Provide the [x, y] coordinate of the cell's center where the given text is located.  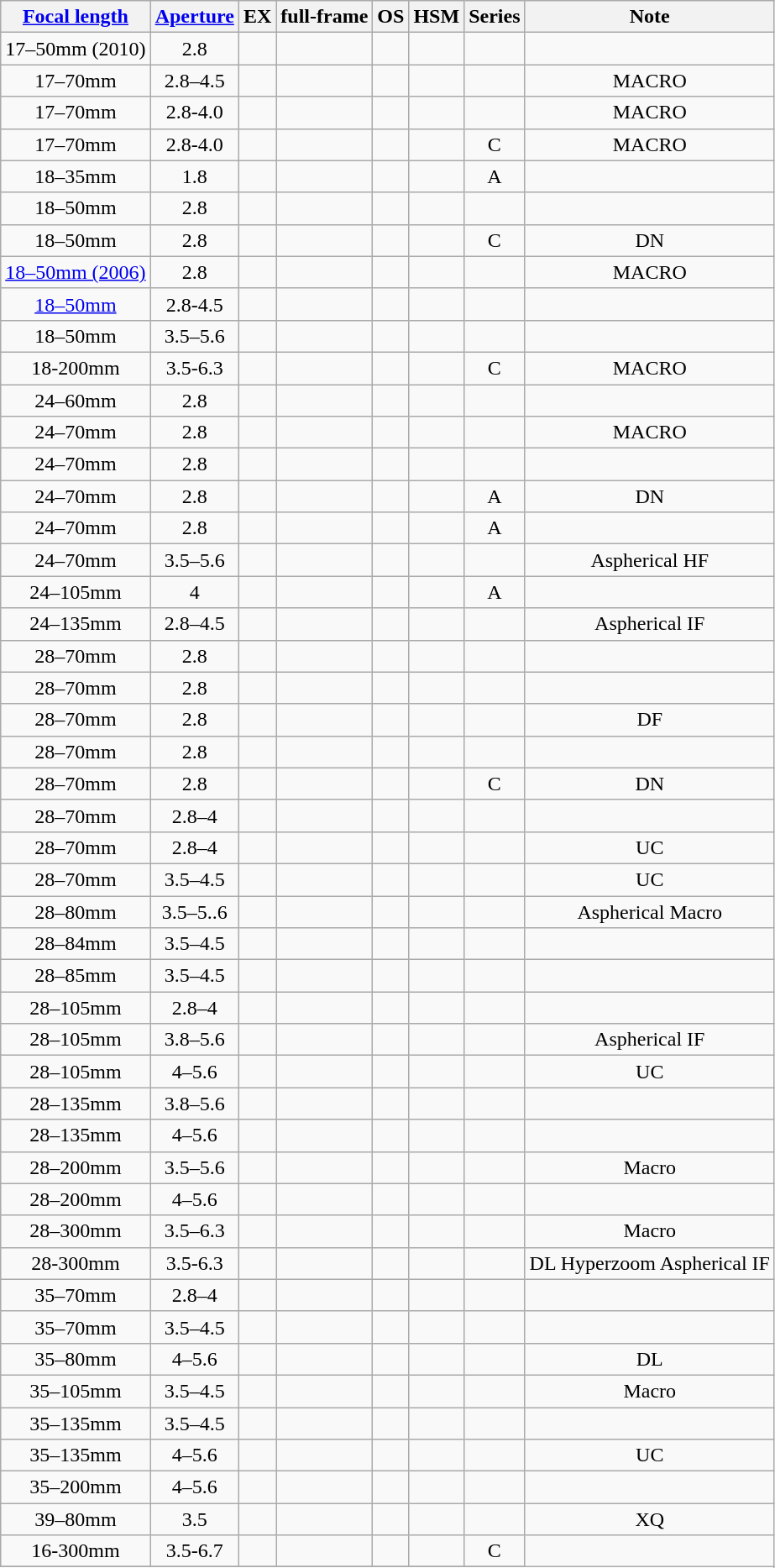
3.5-6.7 [195, 1551]
28–85mm [76, 976]
16-300mm [76, 1551]
28–84mm [76, 944]
35–105mm [76, 1391]
Aspherical HF [650, 560]
Aperture [195, 17]
18–35mm [76, 176]
DF [650, 720]
HSM [437, 17]
3.5–6.3 [195, 1231]
Aspherical Macro [650, 911]
3.5 [195, 1519]
35–80mm [76, 1359]
DL Hyperzoom Aspherical IF [650, 1263]
4 [195, 592]
2.8-4.5 [195, 304]
28–300mm [76, 1231]
DL [650, 1359]
Note [650, 17]
24–60mm [76, 401]
full-frame [324, 17]
XQ [650, 1519]
18–50mm (2006) [76, 272]
35–200mm [76, 1487]
24–135mm [76, 624]
18-200mm [76, 368]
OS [391, 17]
17–50mm (2010) [76, 49]
Series [495, 17]
28-300mm [76, 1263]
EX [257, 17]
1.8 [195, 176]
24–105mm [76, 592]
Focal length [76, 17]
39–80mm [76, 1519]
28–80mm [76, 911]
3.5–5..6 [195, 911]
